Capture the cell that displays the provided text and extract its (X, Y) central coordinate. 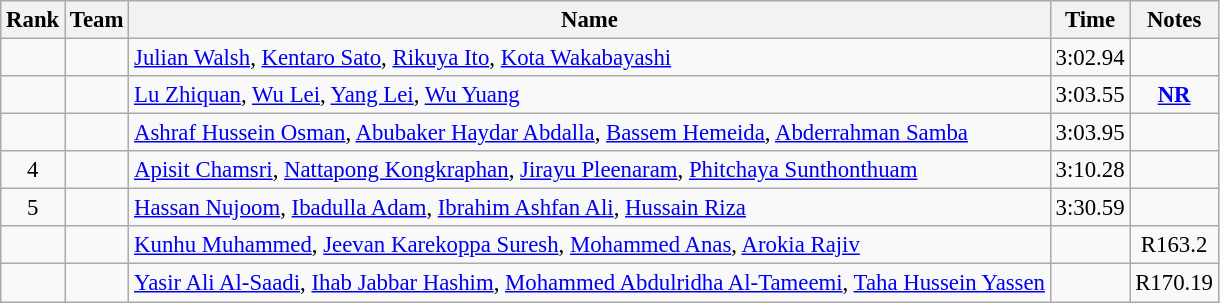
3:30.59 (1090, 208)
Yasir Ali Al-Saadi, Ihab Jabbar Hashim, Mohammed Abdulridha Al-Tameemi, Taha Hussein Yassen (590, 283)
Team (97, 20)
R170.19 (1174, 283)
Time (1090, 20)
NR (1174, 95)
Notes (1174, 20)
Julian Walsh, Kentaro Sato, Rikuya Ito, Kota Wakabayashi (590, 58)
3:03.55 (1090, 95)
Rank (33, 20)
Name (590, 20)
3:03.95 (1090, 133)
5 (33, 208)
4 (33, 170)
Lu Zhiquan, Wu Lei, Yang Lei, Wu Yuang (590, 95)
Ashraf Hussein Osman, Abubaker Haydar Abdalla, Bassem Hemeida, Abderrahman Samba (590, 133)
R163.2 (1174, 245)
Hassan Nujoom, Ibadulla Adam, Ibrahim Ashfan Ali, Hussain Riza (590, 208)
3:10.28 (1090, 170)
Apisit Chamsri, Nattapong Kongkraphan, Jirayu Pleenaram, Phitchaya Sunthonthuam (590, 170)
3:02.94 (1090, 58)
Kunhu Muhammed, Jeevan Karekoppa Suresh, Mohammed Anas, Arokia Rajiv (590, 245)
